From the cell containing the given text, extract its center point as (X, Y) coordinate. 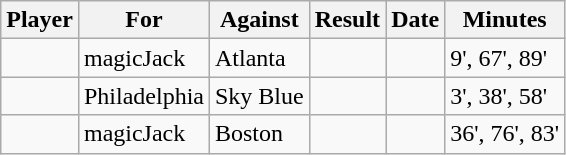
36', 76', 83' (505, 134)
9', 67', 89' (505, 58)
For (144, 20)
Philadelphia (144, 96)
Against (259, 20)
Player (40, 20)
3', 38', 58' (505, 96)
Result (347, 20)
Boston (259, 134)
Date (416, 20)
Sky Blue (259, 96)
Minutes (505, 20)
Atlanta (259, 58)
